Capture the cell that displays the provided text and extract its (X, Y) central coordinate. 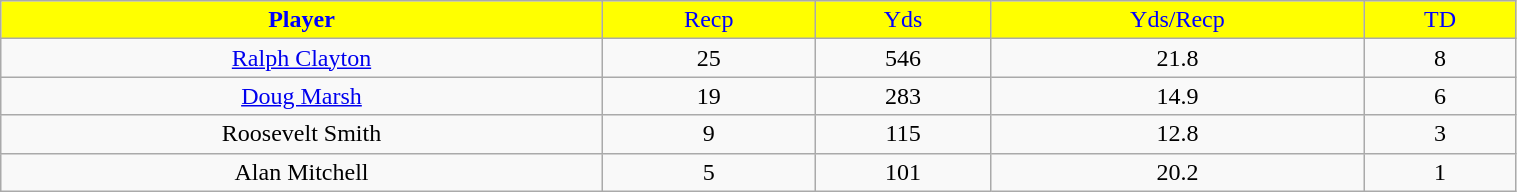
Roosevelt Smith (302, 134)
Alan Mitchell (302, 172)
1 (1440, 172)
Recp (708, 20)
19 (708, 96)
14.9 (1178, 96)
25 (708, 58)
5 (708, 172)
115 (903, 134)
101 (903, 172)
283 (903, 96)
Yds (903, 20)
6 (1440, 96)
Ralph Clayton (302, 58)
TD (1440, 20)
21.8 (1178, 58)
8 (1440, 58)
3 (1440, 134)
9 (708, 134)
546 (903, 58)
Player (302, 20)
Yds/Recp (1178, 20)
12.8 (1178, 134)
20.2 (1178, 172)
Doug Marsh (302, 96)
